Search for the cell housing the specified text and yield its [X, Y] center coordinate. 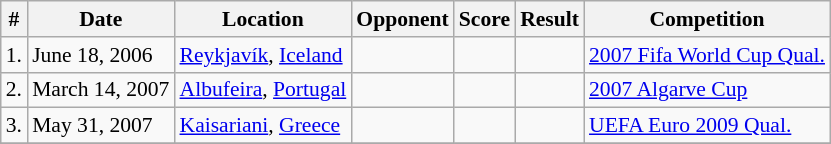
March 14, 2007 [100, 90]
Reykjavík, Iceland [262, 55]
UEFA Euro 2009 Qual. [707, 126]
Date [100, 19]
Opponent [402, 19]
1. [14, 55]
May 31, 2007 [100, 126]
Score [484, 19]
June 18, 2006 [100, 55]
2. [14, 90]
Result [550, 19]
2007 Algarve Cup [707, 90]
# [14, 19]
Albufeira, Portugal [262, 90]
Competition [707, 19]
2007 Fifa World Cup Qual. [707, 55]
Location [262, 19]
3. [14, 126]
Kaisariani, Greece [262, 126]
